Capture the cell that displays the provided text and extract its (X, Y) central coordinate. 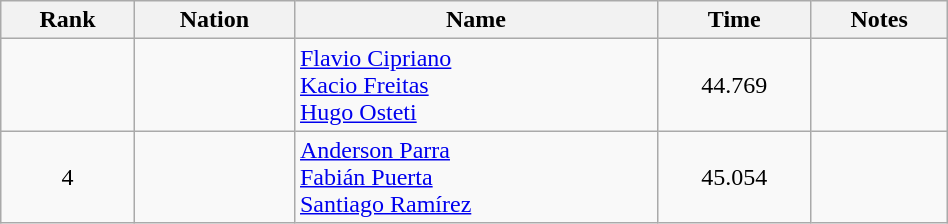
Name (476, 20)
4 (68, 177)
Anderson ParraFabián PuertaSantiago Ramírez (476, 177)
44.769 (734, 85)
Time (734, 20)
Rank (68, 20)
Flavio CiprianoKacio FreitasHugo Osteti (476, 85)
Nation (214, 20)
Notes (879, 20)
45.054 (734, 177)
